Extract the [x, y] coordinate from the center of the cell holding the provided text.  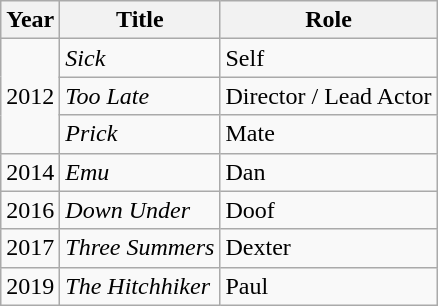
2014 [30, 172]
Year [30, 20]
Paul [328, 286]
Dexter [328, 248]
Down Under [140, 210]
Three Summers [140, 248]
Emu [140, 172]
Doof [328, 210]
Director / Lead Actor [328, 96]
Self [328, 58]
The Hitchhiker [140, 286]
Role [328, 20]
Dan [328, 172]
Mate [328, 134]
Prick [140, 134]
Title [140, 20]
2017 [30, 248]
Too Late [140, 96]
2019 [30, 286]
Sick [140, 58]
2016 [30, 210]
2012 [30, 96]
